From the cell containing the given text, extract its center point as (x, y) coordinate. 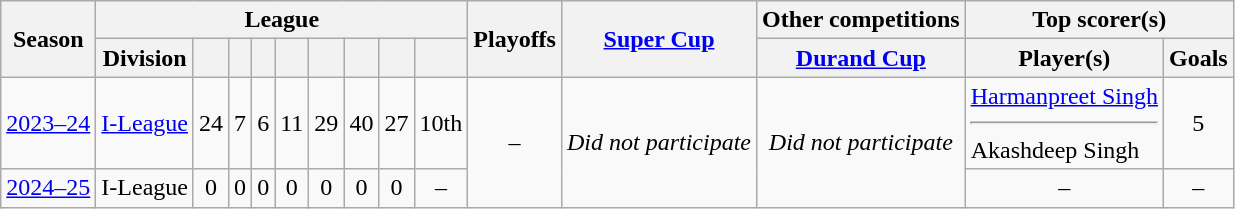
League (282, 20)
2024–25 (48, 188)
40 (362, 123)
27 (396, 123)
Durand Cup (862, 58)
Super Cup (658, 39)
Top scorer(s) (1099, 20)
7 (240, 123)
Division (145, 58)
24 (210, 123)
Harmanpreet Singh Akashdeep Singh (1064, 123)
5 (1198, 123)
29 (326, 123)
Player(s) (1064, 58)
2023–24 (48, 123)
Goals (1198, 58)
Playoffs (515, 39)
6 (264, 123)
10th (441, 123)
Other competitions (862, 20)
Season (48, 39)
11 (292, 123)
